Determine the (x, y) coordinate at the center of the cell enclosing the given text.  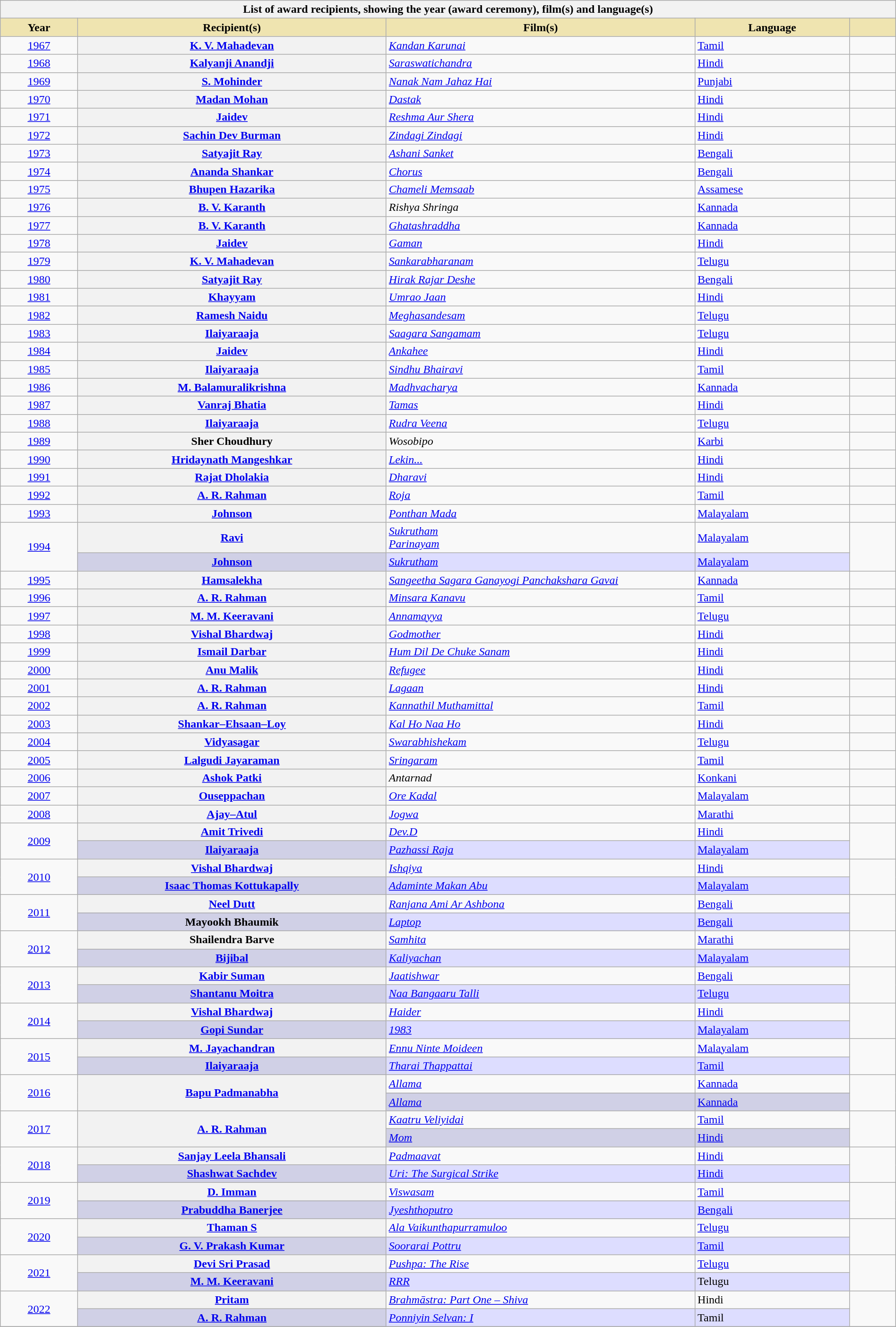
Chameli Memsaab (541, 189)
1970 (39, 99)
2008 (39, 814)
Rudra Veena (541, 423)
Ananda Shankar (232, 171)
2021 (39, 1273)
Lekin... (541, 459)
Assamese (772, 189)
Bapu Padmanabha (232, 1093)
Kal Ho Naa Ho (541, 724)
Devi Sri Prasad (232, 1264)
Viswasam (541, 1192)
Ankahee (541, 351)
2013 (39, 985)
1974 (39, 171)
Bhupen Hazarika (232, 189)
1987 (39, 405)
2002 (39, 706)
S. Mohinder (232, 81)
Rishya Shringa (541, 207)
Naa Bangaaru Talli (541, 994)
Ranjana Ami Ar Ashbona (541, 904)
2001 (39, 688)
Jogwa (541, 814)
1979 (39, 261)
1975 (39, 189)
Shailendra Barve (232, 940)
Kannathil Muthamittal (541, 706)
Isaac Thomas Kottukapally (232, 886)
Konkani (772, 778)
Meghasandesam (541, 315)
2000 (39, 670)
Samhita (541, 940)
1991 (39, 477)
2007 (39, 796)
Laptop (541, 922)
Sukrutham Parinayam (541, 538)
2014 (39, 1021)
Shankar–Ehsaan–Loy (232, 724)
Ramesh Naidu (232, 315)
1978 (39, 243)
Tamas (541, 405)
Ore Kadal (541, 796)
1993 (39, 513)
Kalyanji Anandji (232, 63)
1988 (39, 423)
M. Balamuralikrishna (232, 387)
Kabir Suman (232, 976)
Ala Vaikunthapurramuloo (541, 1228)
2019 (39, 1201)
1985 (39, 369)
1990 (39, 459)
Anu Malik (232, 670)
Language (772, 27)
List of award recipients, showing the year (award ceremony), film(s) and language(s) (448, 9)
Sringaram (541, 760)
1967 (39, 45)
Sukrutham (541, 562)
1996 (39, 598)
1972 (39, 135)
Year (39, 27)
2012 (39, 949)
Hum Dil De Chuke Sanam (541, 652)
1994 (39, 546)
Vidyasagar (232, 742)
Hridaynath Mangeshkar (232, 459)
Brahmāstra: Part One – Shiva (541, 1300)
RRR (541, 1282)
Bijibal (232, 958)
Antarnad (541, 778)
Pritam (232, 1300)
2005 (39, 760)
1980 (39, 279)
1999 (39, 652)
Reshma Aur Shera (541, 117)
1984 (39, 351)
Ponthan Mada (541, 513)
Sangeetha Sagara Ganayogi Panchakshara Gavai (541, 580)
1981 (39, 297)
2017 (39, 1129)
Lagaan (541, 688)
Ashok Patki (232, 778)
Kandan Karunai (541, 45)
2009 (39, 841)
Refugee (541, 670)
Lalgudi Jayaraman (232, 760)
D. Imman (232, 1192)
Soorarai Pottru (541, 1246)
Kaatru Veliyidai (541, 1120)
Shantanu Moitra (232, 994)
1992 (39, 495)
Saagara Sangamam (541, 333)
1968 (39, 63)
1976 (39, 207)
Madhvacharya (541, 387)
Jaatishwar (541, 976)
Dharavi (541, 477)
1989 (39, 441)
2003 (39, 724)
Chorus (541, 171)
Shashwat Sachdev (232, 1174)
Gopi Sundar (232, 1030)
Vanraj Bhatia (232, 405)
Ashani Sanket (541, 153)
Mom (541, 1138)
Annamayya (541, 616)
2016 (39, 1093)
Recipient(s) (232, 27)
2004 (39, 742)
G. V. Prakash Kumar (232, 1246)
Sher Choudhury (232, 441)
Film(s) (541, 27)
Wosobipo (541, 441)
M. Jayachandran (232, 1048)
2015 (39, 1057)
Pazhassi Raja (541, 850)
Tharai Thappattai (541, 1066)
Sindhu Bhairavi (541, 369)
Ouseppachan (232, 796)
Karbi (772, 441)
Saraswatichandra (541, 63)
Padmaavat (541, 1156)
Sankarabharanam (541, 261)
Ajay–Atul (232, 814)
Uri: The Surgical Strike (541, 1174)
1986 (39, 387)
2006 (39, 778)
Nanak Nam Jahaz Hai (541, 81)
2010 (39, 877)
Sanjay Leela Bhansali (232, 1156)
Hirak Rajar Deshe (541, 279)
Sachin Dev Burman (232, 135)
2020 (39, 1237)
Pushpa: The Rise (541, 1264)
Prabuddha Banerjee (232, 1210)
Minsara Kanavu (541, 598)
1969 (39, 81)
Dastak (541, 99)
1971 (39, 117)
Ismail Darbar (232, 652)
2018 (39, 1165)
Neel Dutt (232, 904)
Jyeshthoputro (541, 1210)
1982 (39, 315)
Kaliyachan (541, 958)
Thaman S (232, 1228)
Mayookh Bhaumik (232, 922)
1973 (39, 153)
Roja (541, 495)
Khayyam (232, 297)
1977 (39, 226)
2022 (39, 1309)
Haider (541, 1012)
2011 (39, 913)
Hamsalekha (232, 580)
Madan Mohan (232, 99)
Swarabhishekam (541, 742)
Ghatashraddha (541, 226)
Punjabi (772, 81)
1995 (39, 580)
Amit Trivedi (232, 832)
Zindagi Zindagi (541, 135)
Gaman (541, 243)
Ishqiya (541, 868)
Ravi (232, 538)
Rajat Dholakia (232, 477)
Adaminte Makan Abu (541, 886)
Dev.D (541, 832)
Godmother (541, 634)
1997 (39, 616)
Umrao Jaan (541, 297)
1998 (39, 634)
Ponniyin Selvan: I (541, 1318)
Ennu Ninte Moideen (541, 1048)
